Return [X, Y] of the center of cell containing provided text 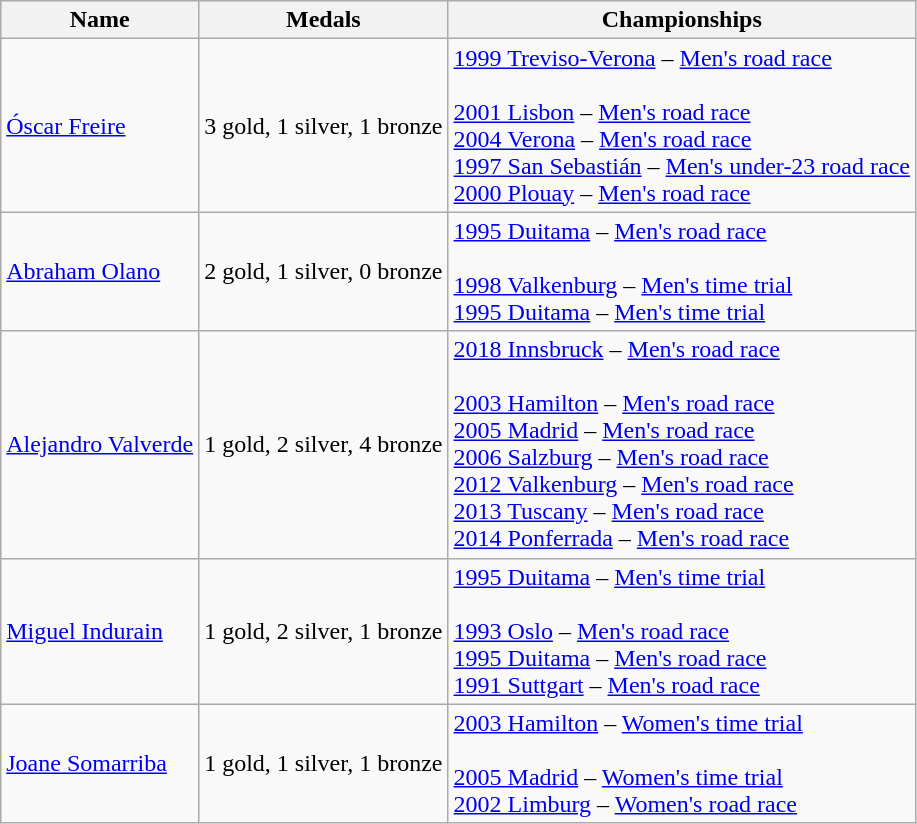
2 gold, 1 silver, 0 bronze [324, 272]
1995 Duitama – Men's time trial 1993 Oslo – Men's road race 1995 Duitama – Men's road race 1991 Suttgart – Men's road race [682, 631]
Óscar Freire [100, 126]
2003 Hamilton – Women's time trial 2005 Madrid – Women's time trial 2002 Limburg – Women's road race [682, 764]
Abraham Olano [100, 272]
Joane Somarriba [100, 764]
3 gold, 1 silver, 1 bronze [324, 126]
Miguel Indurain [100, 631]
Medals [324, 20]
1995 Duitama – Men's road race 1998 Valkenburg – Men's time trial 1995 Duitama – Men's time trial [682, 272]
Alejandro Valverde [100, 444]
1 gold, 1 silver, 1 bronze [324, 764]
Name [100, 20]
1 gold, 2 silver, 1 bronze [324, 631]
1 gold, 2 silver, 4 bronze [324, 444]
Championships [682, 20]
